Identify which cell holds the provided text, then report its [X, Y] central coordinate. 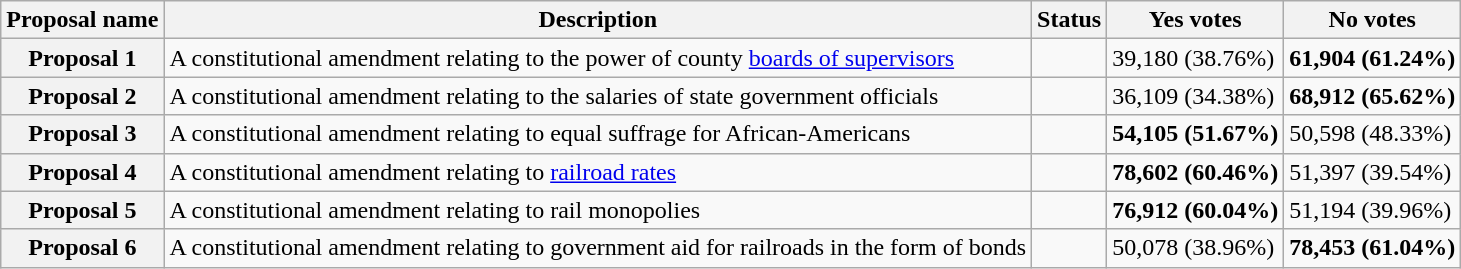
61,904 (61.24%) [1372, 58]
Description [598, 20]
Proposal 4 [82, 172]
Yes votes [1196, 20]
50,078 (38.96%) [1196, 248]
36,109 (34.38%) [1196, 96]
Proposal 3 [82, 134]
51,194 (39.96%) [1372, 210]
A constitutional amendment relating to government aid for railroads in the form of bonds [598, 248]
50,598 (48.33%) [1372, 134]
No votes [1372, 20]
Proposal 6 [82, 248]
A constitutional amendment relating to rail monopolies [598, 210]
A constitutional amendment relating to the salaries of state government officials [598, 96]
Proposal 2 [82, 96]
78,453 (61.04%) [1372, 248]
78,602 (60.46%) [1196, 172]
51,397 (39.54%) [1372, 172]
Status [1070, 20]
76,912 (60.04%) [1196, 210]
Proposal 1 [82, 58]
68,912 (65.62%) [1372, 96]
39,180 (38.76%) [1196, 58]
A constitutional amendment relating to railroad rates [598, 172]
A constitutional amendment relating to the power of county boards of supervisors [598, 58]
Proposal name [82, 20]
54,105 (51.67%) [1196, 134]
Proposal 5 [82, 210]
A constitutional amendment relating to equal suffrage for African-Americans [598, 134]
